Search for the cell housing the specified text and yield its [X, Y] center coordinate. 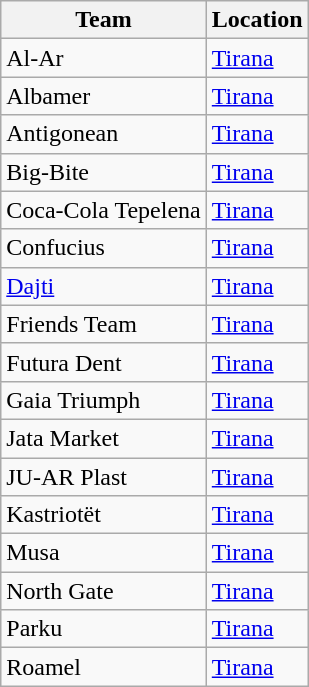
Futura Dent [104, 362]
Roamel [104, 667]
Big-Bite [104, 172]
Albamer [104, 96]
Dajti [104, 286]
Kastriotët [104, 515]
Friends Team [104, 324]
Confucius [104, 248]
Musa [104, 553]
Gaia Triumph [104, 400]
Jata Market [104, 438]
JU-AR Plast [104, 477]
Parku [104, 629]
Team [104, 20]
North Gate [104, 591]
Antigonean [104, 134]
Location [257, 20]
Al-Ar [104, 58]
Coca-Cola Tepelena [104, 210]
